Extract the [x, y] coordinate from the center of the cell holding the provided text.  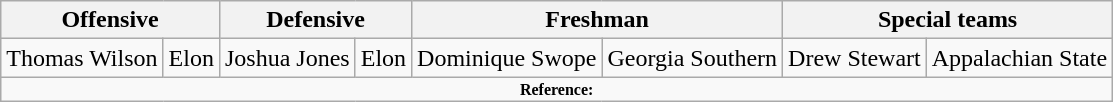
Thomas Wilson [82, 58]
Dominique Swope [507, 58]
Georgia Southern [692, 58]
Freshman [598, 20]
Reference: [557, 89]
Defensive [315, 20]
Special teams [948, 20]
Drew Stewart [855, 58]
Appalachian State [1019, 58]
Joshua Jones [287, 58]
Offensive [110, 20]
